From the cell containing the given text, extract its center point as [x, y] coordinate. 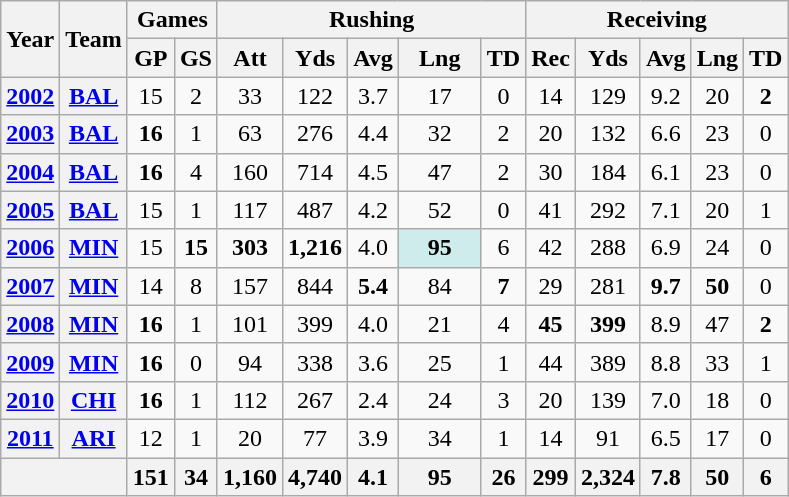
276 [316, 134]
2005 [30, 210]
94 [250, 362]
122 [316, 96]
GS [196, 58]
7.8 [666, 477]
8.9 [666, 324]
26 [503, 477]
117 [250, 210]
303 [250, 248]
Year [30, 39]
GP [150, 58]
3.7 [374, 96]
Att [250, 58]
77 [316, 438]
2.4 [374, 400]
714 [316, 172]
25 [440, 362]
8 [196, 286]
160 [250, 172]
6.5 [666, 438]
292 [608, 210]
2007 [30, 286]
129 [608, 96]
7.0 [666, 400]
3 [503, 400]
8.8 [666, 362]
132 [608, 134]
2011 [30, 438]
1,216 [316, 248]
45 [551, 324]
63 [250, 134]
6.1 [666, 172]
9.2 [666, 96]
91 [608, 438]
184 [608, 172]
6.9 [666, 248]
84 [440, 286]
157 [250, 286]
52 [440, 210]
3.9 [374, 438]
ARI [94, 438]
6.6 [666, 134]
1,160 [250, 477]
4.1 [374, 477]
4.4 [374, 134]
288 [608, 248]
2003 [30, 134]
32 [440, 134]
267 [316, 400]
29 [551, 286]
4,740 [316, 477]
2010 [30, 400]
338 [316, 362]
Receiving [657, 20]
42 [551, 248]
2002 [30, 96]
CHI [94, 400]
12 [150, 438]
2009 [30, 362]
101 [250, 324]
4.2 [374, 210]
2006 [30, 248]
18 [717, 400]
5.4 [374, 286]
2004 [30, 172]
844 [316, 286]
44 [551, 362]
7.1 [666, 210]
2,324 [608, 477]
3.6 [374, 362]
41 [551, 210]
7 [503, 286]
151 [150, 477]
Rec [551, 58]
112 [250, 400]
21 [440, 324]
2008 [30, 324]
389 [608, 362]
4.5 [374, 172]
30 [551, 172]
Rushing [371, 20]
487 [316, 210]
299 [551, 477]
Games [172, 20]
281 [608, 286]
9.7 [666, 286]
Team [94, 39]
139 [608, 400]
